Find where the given text appears and provide that cell's center as (X, Y) coordinate. 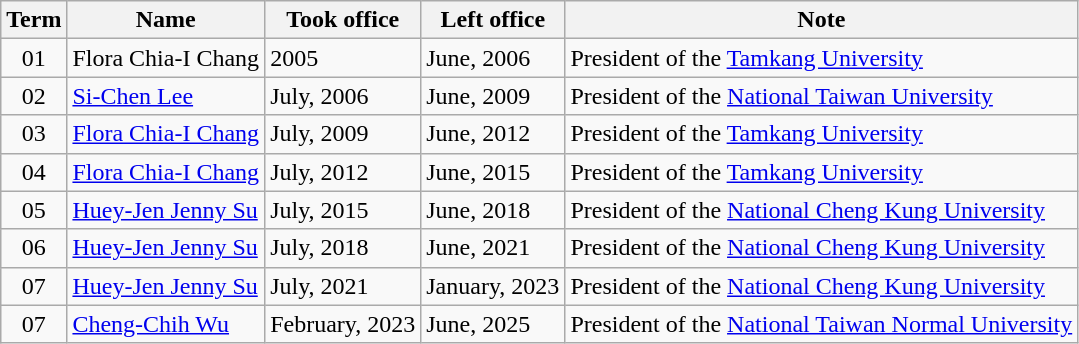
June, 2006 (493, 58)
Note (822, 20)
President of the National Taiwan University (822, 96)
July, 2021 (343, 286)
January, 2023 (493, 286)
June, 2018 (493, 210)
Left office (493, 20)
June, 2012 (493, 134)
01 (34, 58)
Si-Chen Lee (166, 96)
July, 2015 (343, 210)
Cheng-Chih Wu (166, 324)
February, 2023 (343, 324)
04 (34, 172)
2005 (343, 58)
June, 2009 (493, 96)
July, 2009 (343, 134)
06 (34, 248)
03 (34, 134)
June, 2021 (493, 248)
June, 2015 (493, 172)
President of the National Taiwan Normal University (822, 324)
Took office (343, 20)
Name (166, 20)
June, 2025 (493, 324)
July, 2006 (343, 96)
Term (34, 20)
05 (34, 210)
02 (34, 96)
July, 2012 (343, 172)
July, 2018 (343, 248)
